Find where the given text appears and provide that cell's center as (X, Y) coordinate. 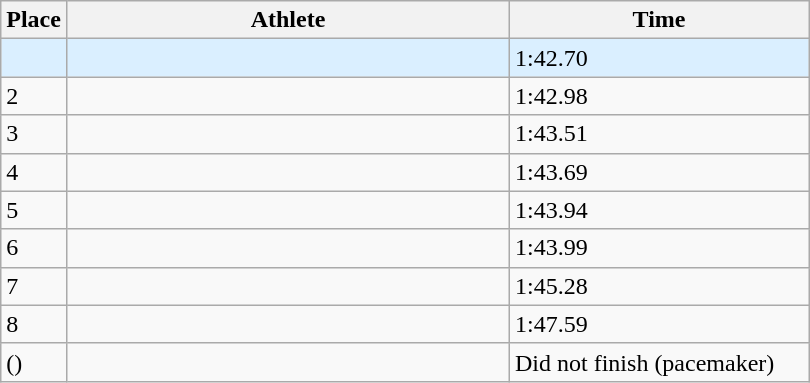
1:43.51 (660, 134)
1:43.99 (660, 248)
Did not finish (pacemaker) (660, 362)
6 (34, 248)
8 (34, 324)
7 (34, 286)
1:47.59 (660, 324)
1:43.94 (660, 210)
1:42.98 (660, 96)
Athlete (288, 20)
() (34, 362)
2 (34, 96)
1:42.70 (660, 58)
1:43.69 (660, 172)
Time (660, 20)
5 (34, 210)
Place (34, 20)
4 (34, 172)
1:45.28 (660, 286)
3 (34, 134)
